Pinpoint the cell where the given text exists, returning its [X, Y] midpoint coordinate. 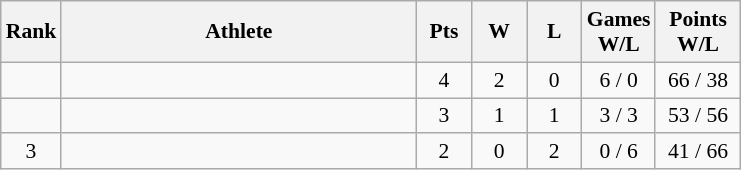
Rank [32, 32]
6 / 0 [619, 80]
0 / 6 [619, 152]
Athlete [238, 32]
41 / 66 [698, 152]
66 / 38 [698, 80]
PointsW/L [698, 32]
3 / 3 [619, 116]
W [500, 32]
GamesW/L [619, 32]
4 [444, 80]
Pts [444, 32]
L [554, 32]
53 / 56 [698, 116]
